Identify which cell holds the provided text, then report its (x, y) central coordinate. 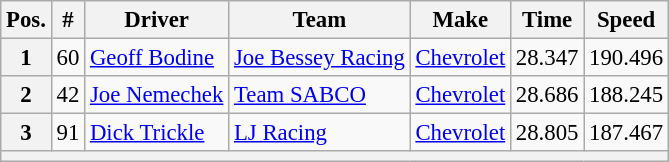
187.467 (626, 133)
3 (26, 133)
Team (320, 20)
28.686 (548, 95)
Pos. (26, 20)
42 (68, 95)
Speed (626, 20)
Team SABCO (320, 95)
Driver (157, 20)
2 (26, 95)
Joe Nemechek (157, 95)
Dick Trickle (157, 133)
Time (548, 20)
60 (68, 58)
28.805 (548, 133)
Make (460, 20)
91 (68, 133)
188.245 (626, 95)
Joe Bessey Racing (320, 58)
190.496 (626, 58)
LJ Racing (320, 133)
Geoff Bodine (157, 58)
1 (26, 58)
28.347 (548, 58)
# (68, 20)
